Capture the cell that displays the provided text and extract its (X, Y) central coordinate. 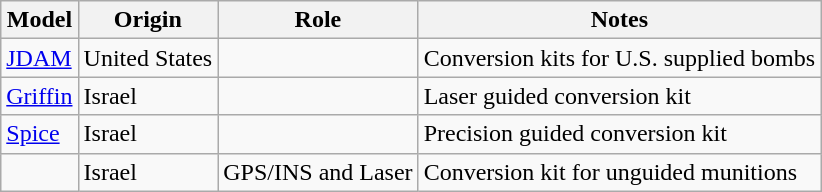
JDAM (40, 58)
GPS/INS and Laser (318, 172)
Laser guided conversion kit (619, 96)
United States (148, 58)
Conversion kits for U.S. supplied bombs (619, 58)
Notes (619, 20)
Spice (40, 134)
Conversion kit for unguided munitions (619, 172)
Precision guided conversion kit (619, 134)
Model (40, 20)
Origin (148, 20)
Griffin (40, 96)
Role (318, 20)
